Extract the [X, Y] coordinate from the center of the cell holding the provided text.  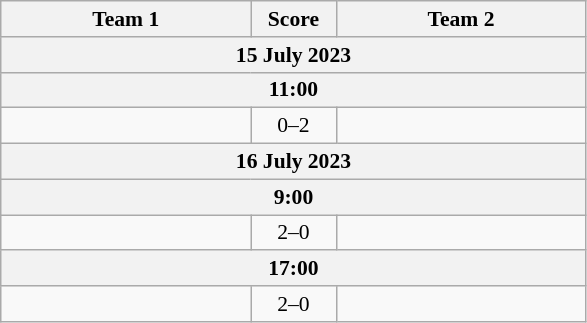
9:00 [294, 197]
11:00 [294, 90]
0–2 [294, 126]
Score [294, 19]
16 July 2023 [294, 162]
Team 1 [126, 19]
15 July 2023 [294, 55]
Team 2 [461, 19]
17:00 [294, 269]
